Locate the cell with the specified text and output its [X, Y] center coordinate. 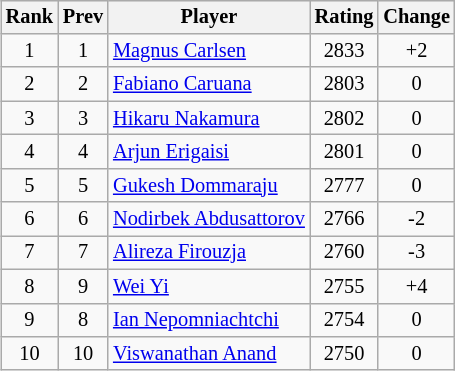
+2 [416, 51]
Gukesh Dommaraju [209, 185]
2802 [344, 118]
Alireza Firouzja [209, 253]
2801 [344, 152]
Magnus Carlsen [209, 51]
Player [209, 17]
Ian Nepomniachtchi [209, 320]
2754 [344, 320]
Nodirbek Abdusattorov [209, 219]
Hikaru Nakamura [209, 118]
Change [416, 17]
-3 [416, 253]
Wei Yi [209, 286]
2750 [344, 354]
Rating [344, 17]
Viswanathan Anand [209, 354]
-2 [416, 219]
Prev [83, 17]
2760 [344, 253]
2755 [344, 286]
Arjun Erigaisi [209, 152]
2833 [344, 51]
2803 [344, 84]
Fabiano Caruana [209, 84]
Rank [30, 17]
2766 [344, 219]
+4 [416, 286]
2777 [344, 185]
